From the cell containing the given text, extract its center point as (x, y) coordinate. 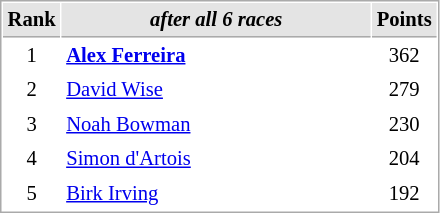
192 (404, 194)
David Wise (216, 90)
2 (32, 90)
5 (32, 194)
279 (404, 90)
Noah Bowman (216, 124)
Rank (32, 20)
4 (32, 158)
230 (404, 124)
3 (32, 124)
1 (32, 56)
after all 6 races (216, 20)
362 (404, 56)
Alex Ferreira (216, 56)
Simon d'Artois (216, 158)
Points (404, 20)
204 (404, 158)
Birk Irving (216, 194)
